Return the (X, Y) coordinate for the center point of the cell that contains the specified text.  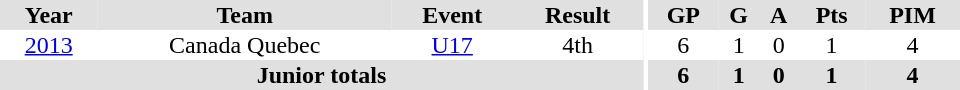
GP (684, 15)
U17 (452, 45)
Canada Quebec (244, 45)
Event (452, 15)
4th (578, 45)
Junior totals (322, 75)
PIM (912, 15)
Team (244, 15)
Year (48, 15)
Result (578, 15)
G (738, 15)
A (778, 15)
Pts (832, 15)
2013 (48, 45)
